Return the (X, Y) coordinate for the center point of the cell that contains the specified text.  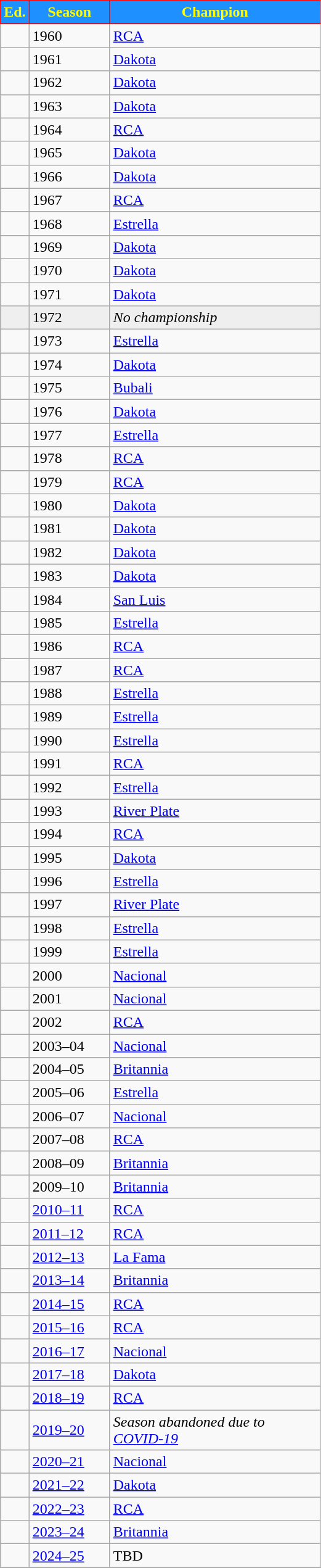
2011–12 (69, 1234)
1993 (69, 811)
2020–21 (69, 1462)
1963 (69, 106)
1972 (69, 318)
1971 (69, 294)
1981 (69, 529)
2019–20 (69, 1429)
2002 (69, 1022)
2017–18 (69, 1374)
1988 (69, 694)
1976 (69, 412)
1992 (69, 787)
2021–22 (69, 1485)
1980 (69, 505)
2014–15 (69, 1304)
2010–11 (69, 1210)
1962 (69, 83)
2016–17 (69, 1351)
1985 (69, 623)
2013–14 (69, 1280)
2001 (69, 998)
1960 (69, 36)
2018–19 (69, 1398)
1989 (69, 717)
1970 (69, 270)
1961 (69, 59)
1994 (69, 834)
1974 (69, 365)
1969 (69, 247)
1990 (69, 740)
No championship (214, 318)
2008–09 (69, 1163)
2024–25 (69, 1556)
2009–10 (69, 1187)
1997 (69, 905)
TBD (214, 1556)
La Fama (214, 1257)
2006–07 (69, 1116)
1982 (69, 552)
1991 (69, 764)
1983 (69, 576)
1998 (69, 928)
2007–08 (69, 1140)
Season abandoned due to COVID-19 (214, 1429)
1986 (69, 646)
2003–04 (69, 1046)
2000 (69, 975)
1987 (69, 670)
Bubali (214, 388)
1999 (69, 952)
1984 (69, 599)
1967 (69, 200)
1995 (69, 858)
San Luis (214, 599)
2012–13 (69, 1257)
1979 (69, 482)
1966 (69, 176)
2023–24 (69, 1532)
2004–05 (69, 1069)
1978 (69, 458)
2015–16 (69, 1327)
1975 (69, 388)
1977 (69, 435)
1996 (69, 881)
2022–23 (69, 1509)
1968 (69, 223)
1965 (69, 153)
2005–06 (69, 1093)
Season (69, 12)
Ed. (15, 12)
1973 (69, 341)
Champion (214, 12)
1964 (69, 130)
